Detect which cell encompasses the target text, then output its [x, y] center coordinate. 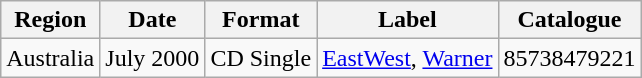
Australia [50, 58]
Region [50, 20]
85738479221 [570, 58]
CD Single [261, 58]
Catalogue [570, 20]
EastWest, Warner [408, 58]
Format [261, 20]
July 2000 [152, 58]
Label [408, 20]
Date [152, 20]
